Scan for the cell matching the given text and deliver its (x, y) coordinate at center. 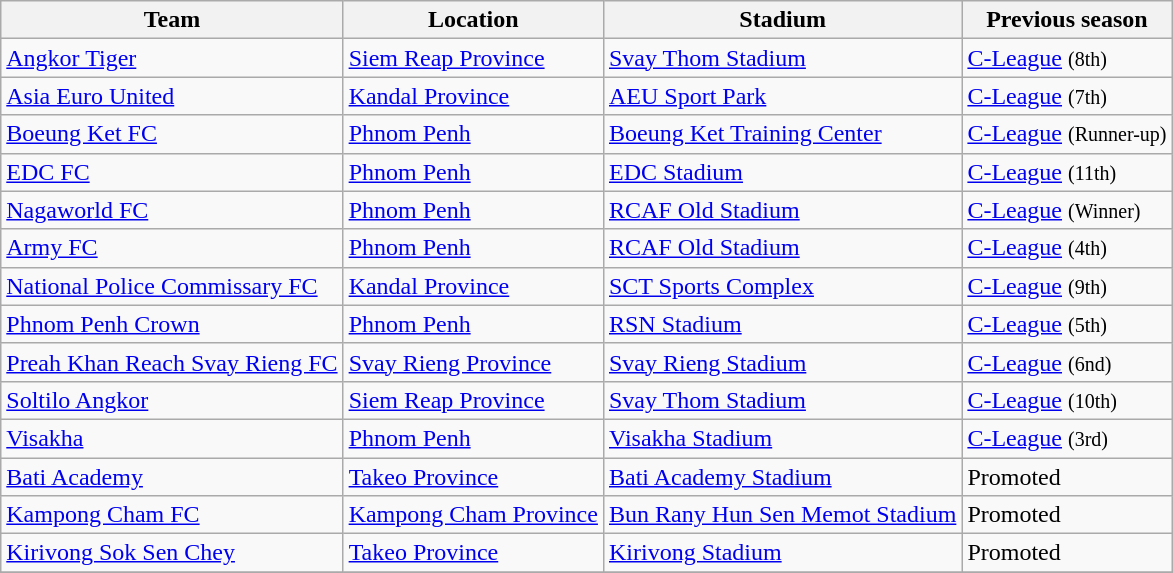
EDC Stadium (782, 172)
Kirivong Stadium (782, 553)
Soltilo Angkor (172, 400)
Boeung Ket FC (172, 134)
RSN Stadium (782, 324)
C-League (11th) (1067, 172)
Phnom Penh Crown (172, 324)
C-League (8th) (1067, 58)
Team (172, 20)
EDC FC (172, 172)
SCT Sports Complex (782, 286)
Previous season (1067, 20)
Svay Rieng Stadium (782, 362)
Preah Khan Reach Svay Rieng FC (172, 362)
Kampong Cham FC (172, 515)
C-League (10th) (1067, 400)
Stadium (782, 20)
Kampong Cham Province (473, 515)
C-League (Runner-up) (1067, 134)
C-League (6nd) (1067, 362)
C-League (Winner) (1067, 210)
C-League (4th) (1067, 248)
Army FC (172, 248)
Visakha Stadium (782, 438)
Nagaworld FC (172, 210)
C-League (5th) (1067, 324)
Asia Euro United (172, 96)
National Police Commissary FC (172, 286)
C-League (3rd) (1067, 438)
AEU Sport Park (782, 96)
Visakha (172, 438)
Bati Academy Stadium (782, 477)
Angkor Tiger (172, 58)
C-League (9th) (1067, 286)
Boeung Ket Training Center (782, 134)
Bun Rany Hun Sen Memot Stadium (782, 515)
Location (473, 20)
Bati Academy (172, 477)
C-League (7th) (1067, 96)
Kirivong Sok Sen Chey (172, 553)
Svay Rieng Province (473, 362)
